From the cell containing the given text, extract its center point as [X, Y] coordinate. 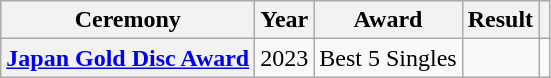
Year [284, 20]
Result [500, 20]
Ceremony [128, 20]
Award [388, 20]
Japan Gold Disc Award [128, 58]
2023 [284, 58]
Best 5 Singles [388, 58]
